Return the [x, y] coordinate for the center point of the cell that contains the specified text.  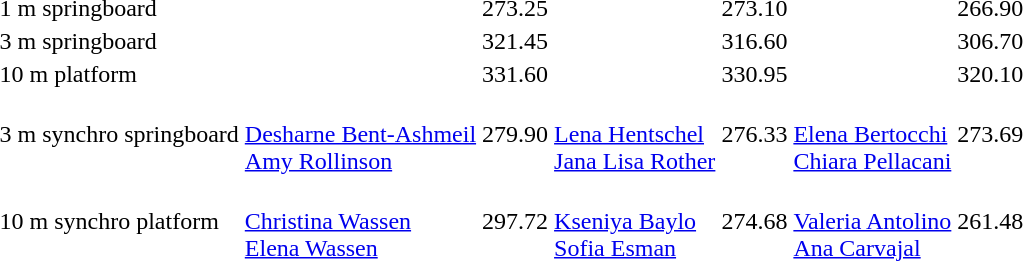
330.95 [754, 74]
Elena BertocchiChiara Pellacani [872, 134]
276.33 [754, 134]
Desharne Bent-AshmeilAmy Rollinson [360, 134]
316.60 [754, 41]
279.90 [516, 134]
321.45 [516, 41]
Lena HentschelJana Lisa Rother [635, 134]
331.60 [516, 74]
